Search for the cell housing the specified text and yield its [x, y] center coordinate. 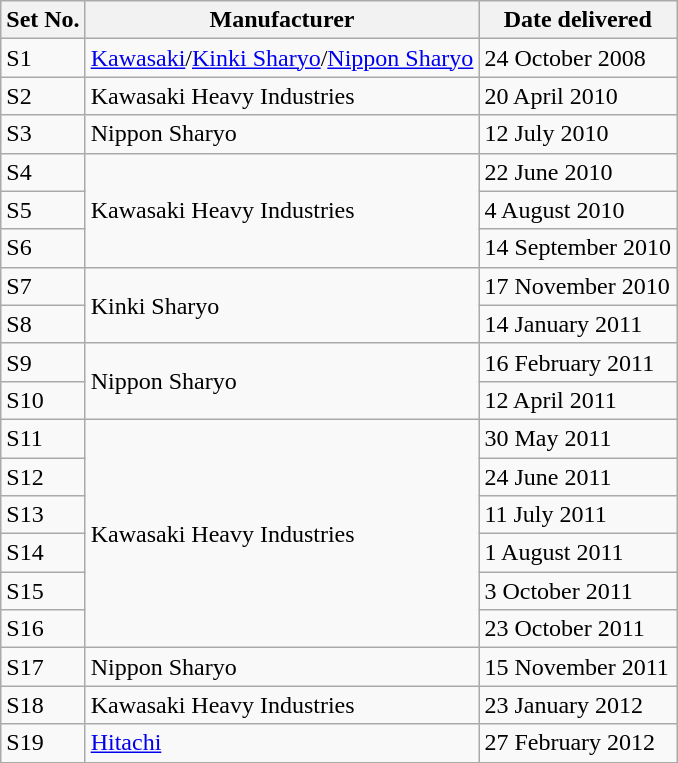
12 July 2010 [578, 134]
17 November 2010 [578, 286]
S19 [43, 743]
22 June 2010 [578, 172]
S10 [43, 400]
12 April 2011 [578, 400]
1 August 2011 [578, 553]
14 September 2010 [578, 248]
24 October 2008 [578, 58]
S15 [43, 591]
Set No. [43, 20]
Kinki Sharyo [282, 305]
27 February 2012 [578, 743]
S2 [43, 96]
S9 [43, 362]
3 October 2011 [578, 591]
23 October 2011 [578, 629]
S12 [43, 477]
S4 [43, 172]
4 August 2010 [578, 210]
16 February 2011 [578, 362]
S13 [43, 515]
S17 [43, 667]
S18 [43, 705]
Date delivered [578, 20]
Manufacturer [282, 20]
S16 [43, 629]
23 January 2012 [578, 705]
S8 [43, 324]
S1 [43, 58]
S5 [43, 210]
14 January 2011 [578, 324]
S3 [43, 134]
S14 [43, 553]
11 July 2011 [578, 515]
S6 [43, 248]
20 April 2010 [578, 96]
30 May 2011 [578, 438]
Hitachi [282, 743]
15 November 2011 [578, 667]
24 June 2011 [578, 477]
S7 [43, 286]
Kawasaki/Kinki Sharyo/Nippon Sharyo [282, 58]
S11 [43, 438]
